Detect which cell encompasses the target text, then output its (X, Y) center coordinate. 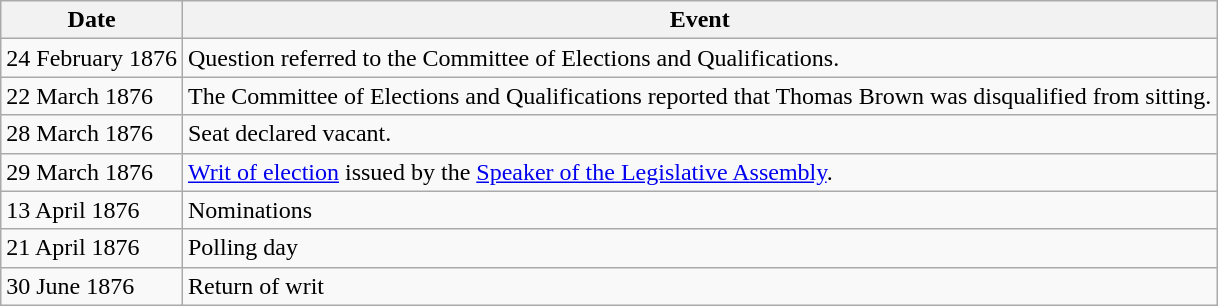
Question referred to the Committee of Elections and Qualifications. (699, 58)
29 March 1876 (92, 172)
Nominations (699, 210)
24 February 1876 (92, 58)
Polling day (699, 248)
Seat declared vacant. (699, 134)
13 April 1876 (92, 210)
Date (92, 20)
22 March 1876 (92, 96)
Event (699, 20)
21 April 1876 (92, 248)
The Committee of Elections and Qualifications reported that Thomas Brown was disqualified from sitting. (699, 96)
30 June 1876 (92, 286)
Return of writ (699, 286)
28 March 1876 (92, 134)
Writ of election issued by the Speaker of the Legislative Assembly. (699, 172)
